Capture the cell that displays the provided text and extract its [X, Y] central coordinate. 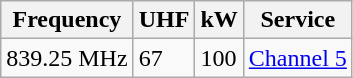
Channel 5 [298, 58]
100 [219, 58]
67 [164, 58]
Service [298, 20]
Frequency [67, 20]
UHF [164, 20]
839.25 MHz [67, 58]
kW [219, 20]
